Locate the cell with the specified text and output its [x, y] center coordinate. 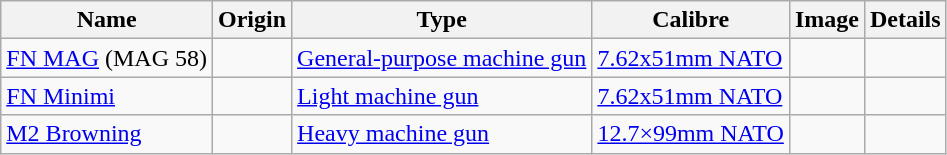
Calibre [691, 20]
General-purpose machine gun [442, 58]
FN Minimi [107, 96]
Light machine gun [442, 96]
Heavy machine gun [442, 134]
Type [442, 20]
Details [905, 20]
Name [107, 20]
12.7×99mm NATO [691, 134]
M2 Browning [107, 134]
Image [826, 20]
Origin [252, 20]
FN MAG (MAG 58) [107, 58]
